Output the (x, y) coordinate of the center of the cell containing the given text.  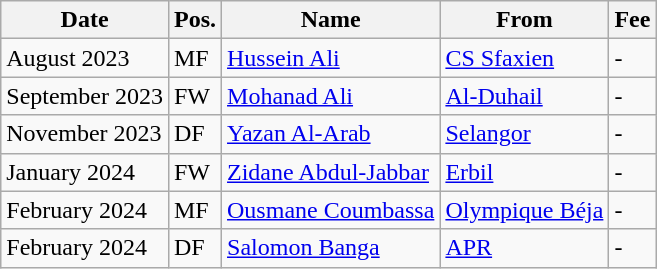
Yazan Al-Arab (331, 134)
Olympique Béja (524, 210)
From (524, 20)
Mohanad Ali (331, 96)
Hussein Ali (331, 58)
August 2023 (85, 58)
Selangor (524, 134)
CS Sfaxien (524, 58)
Zidane Abdul-Jabbar (331, 172)
Fee (632, 20)
Pos. (194, 20)
January 2024 (85, 172)
Ousmane Coumbassa (331, 210)
Name (331, 20)
Date (85, 20)
APR (524, 248)
September 2023 (85, 96)
Al-Duhail (524, 96)
Erbil (524, 172)
November 2023 (85, 134)
Salomon Banga (331, 248)
